Provide the [X, Y] coordinate of the cell's center where the given text is located.  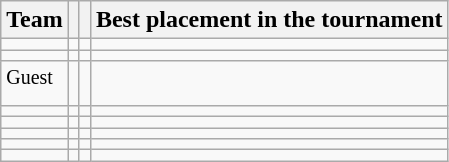
Team [35, 20]
Best placement in the tournament [269, 20]
Guest [35, 84]
